Determine the (X, Y) coordinate at the center of the cell enclosing the given text.  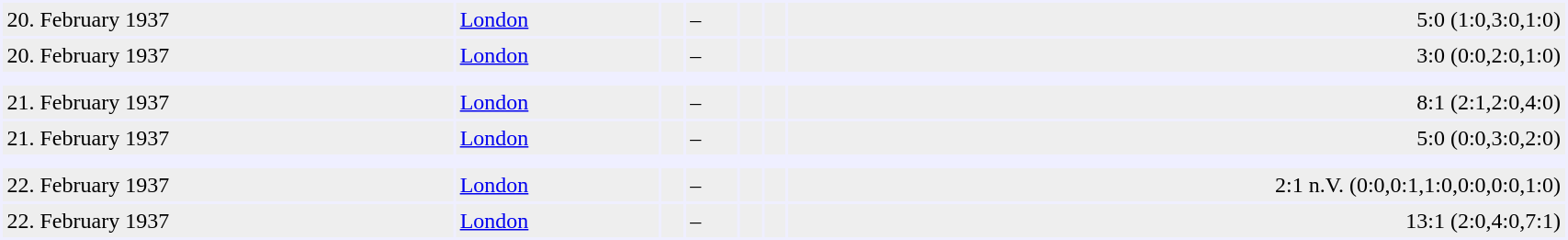
13:1 (2:0,4:0,7:1) (1178, 221)
8:1 (2:1,2:0,4:0) (1178, 102)
5:0 (1:0,3:0,1:0) (1178, 19)
5:0 (0:0,3:0,2:0) (1178, 138)
3:0 (0:0,2:0,1:0) (1178, 55)
2:1 n.V. (0:0,0:1,1:0,0:0,0:0,1:0) (1178, 185)
